Provide the (X, Y) coordinate of the cell's center where the given text is located.  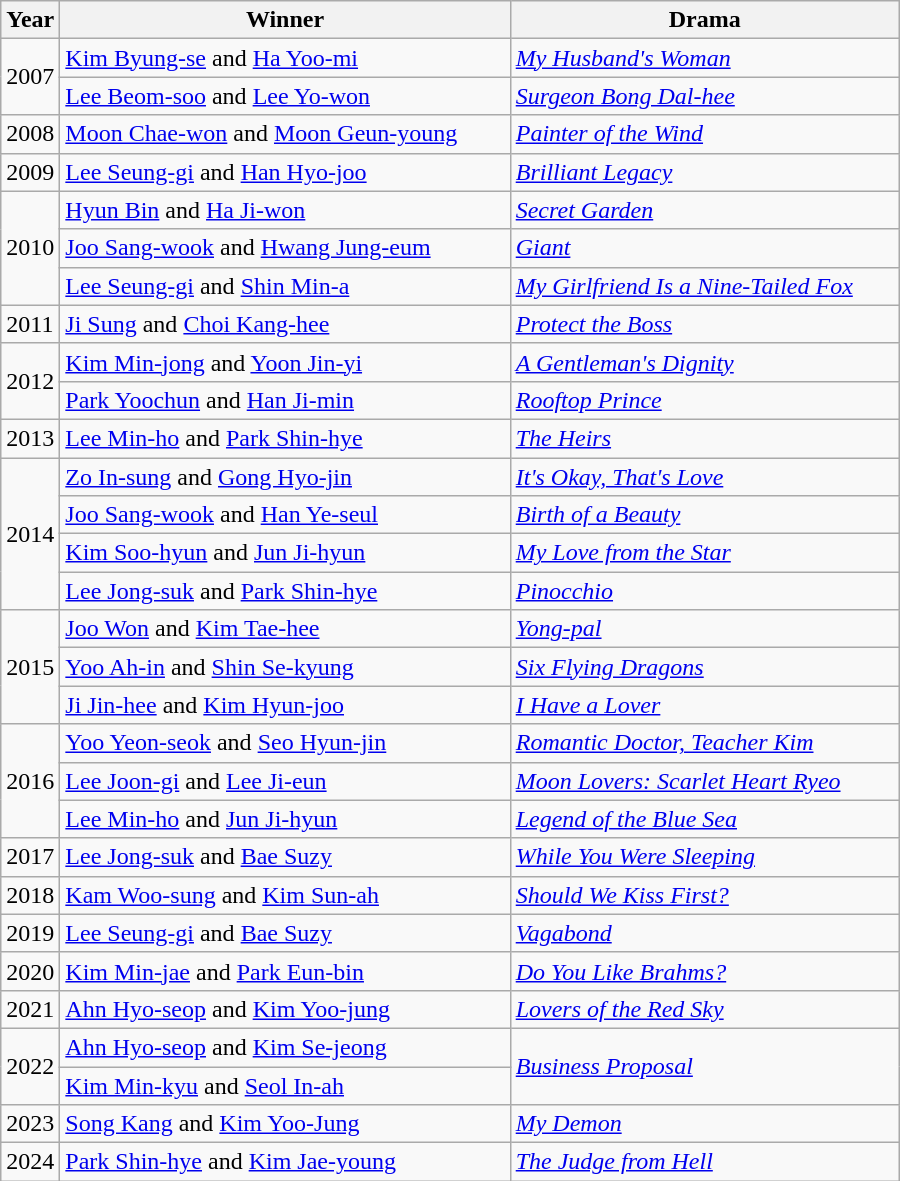
Brilliant Legacy (704, 172)
Lee Seung-gi and Bae Suzy (285, 933)
My Girlfriend Is a Nine-Tailed Fox (704, 286)
My Demon (704, 1124)
Lee Seung-gi and Han Hyo-joo (285, 172)
2023 (30, 1124)
Kim Min-jae and Park Eun-bin (285, 971)
Should We Kiss First? (704, 895)
Joo Sang-wook and Hwang Jung-eum (285, 248)
Lee Jong-suk and Bae Suzy (285, 857)
2012 (30, 381)
Painter of the Wind (704, 134)
Lee Jong-suk and Park Shin-hye (285, 591)
Ahn Hyo-seop and Kim Yoo-jung (285, 1009)
Yoo Ah-in and Shin Se-kyung (285, 667)
Ji Jin-hee and Kim Hyun-joo (285, 705)
2017 (30, 857)
Kim Soo-hyun and Jun Ji-hyun (285, 553)
Lovers of the Red Sky (704, 1009)
2010 (30, 248)
Vagabond (704, 933)
Six Flying Dragons (704, 667)
2009 (30, 172)
Do You Like Brahms? (704, 971)
Lee Min-ho and Jun Ji-hyun (285, 819)
Song Kang and Kim Yoo-Jung (285, 1124)
While You Were Sleeping (704, 857)
Winner (285, 20)
Ahn Hyo-seop and Kim Se-jeong (285, 1047)
Legend of the Blue Sea (704, 819)
I Have a Lover (704, 705)
A Gentleman's Dignity (704, 362)
Kim Min-kyu and Seol In-ah (285, 1085)
Moon Chae-won and Moon Geun-young (285, 134)
Zo In-sung and Gong Hyo-jin (285, 477)
The Judge from Hell (704, 1162)
Romantic Doctor, Teacher Kim (704, 743)
Lee Beom-soo and Lee Yo-won (285, 96)
Park Shin-hye and Kim Jae-young (285, 1162)
My Love from the Star (704, 553)
The Heirs (704, 438)
Kim Min-jong and Yoon Jin-yi (285, 362)
2013 (30, 438)
Business Proposal (704, 1066)
Joo Won and Kim Tae-hee (285, 629)
Protect the Boss (704, 324)
Kim Byung-se and Ha Yoo-mi (285, 58)
Lee Seung-gi and Shin Min-a (285, 286)
2015 (30, 667)
It's Okay, That's Love (704, 477)
Giant (704, 248)
2019 (30, 933)
2008 (30, 134)
2024 (30, 1162)
2016 (30, 781)
Lee Min-ho and Park Shin-hye (285, 438)
Year (30, 20)
Park Yoochun and Han Ji-min (285, 400)
Hyun Bin and Ha Ji-won (285, 210)
Surgeon Bong Dal-hee (704, 96)
Rooftop Prince (704, 400)
Ji Sung and Choi Kang-hee (285, 324)
2022 (30, 1066)
Yong-pal (704, 629)
2014 (30, 534)
Birth of a Beauty (704, 515)
2007 (30, 77)
My Husband's Woman (704, 58)
2011 (30, 324)
Lee Joon-gi and Lee Ji-eun (285, 781)
2021 (30, 1009)
2020 (30, 971)
2018 (30, 895)
Moon Lovers: Scarlet Heart Ryeo (704, 781)
Pinocchio (704, 591)
Secret Garden (704, 210)
Joo Sang-wook and Han Ye-seul (285, 515)
Kam Woo-sung and Kim Sun-ah (285, 895)
Drama (704, 20)
Yoo Yeon-seok and Seo Hyun-jin (285, 743)
